Determine the (x, y) coordinate at the center of the cell enclosing the given text.  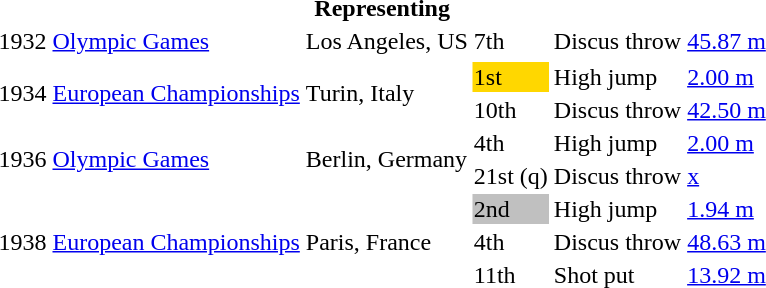
European Championships (176, 94)
2nd (510, 209)
10th (510, 110)
7th (510, 41)
Berlin, Germany (386, 160)
Turin, Italy (386, 94)
1st (510, 77)
21st (q) (510, 176)
Los Angeles, US (386, 41)
